Pinpoint the cell where the given text exists, returning its [x, y] midpoint coordinate. 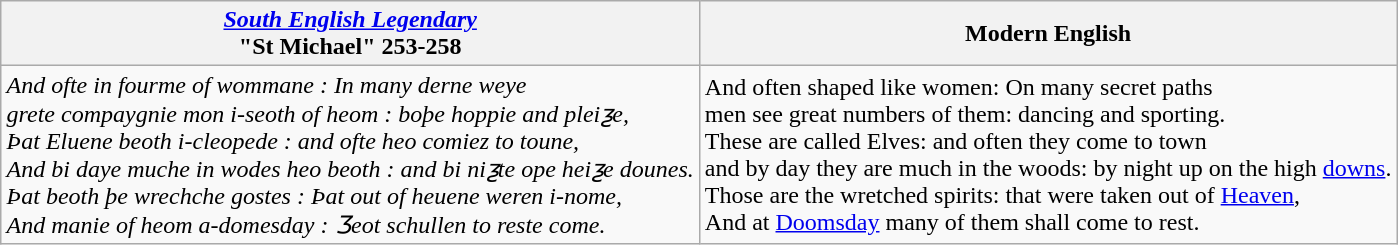
South English Legendary"St Michael" 253-258 [350, 34]
Modern English [1048, 34]
